Find where the given text appears and provide that cell's center as (x, y) coordinate. 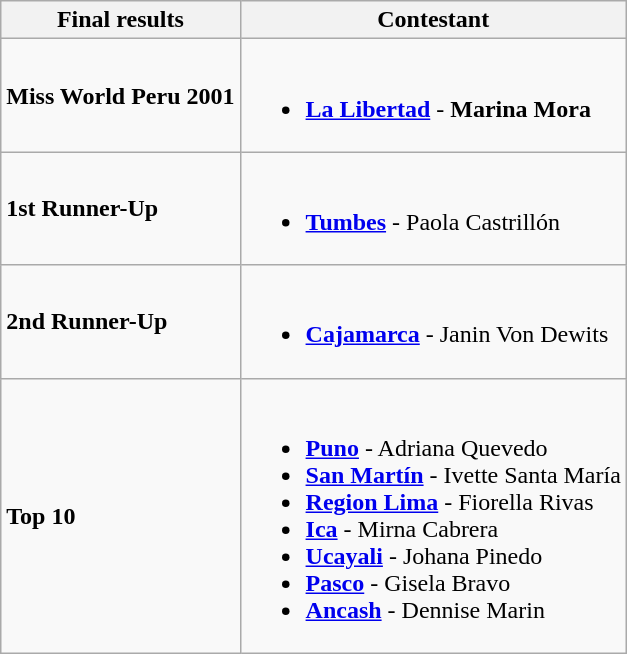
Top 10 (120, 516)
Final results (120, 20)
Miss World Peru 2001 (120, 96)
2nd Runner-Up (120, 322)
Cajamarca - Janin Von Dewits (433, 322)
1st Runner-Up (120, 208)
Tumbes - Paola Castrillón (433, 208)
La Libertad - Marina Mora (433, 96)
Contestant (433, 20)
